Extract the (x, y) coordinate from the center of the cell holding the provided text.  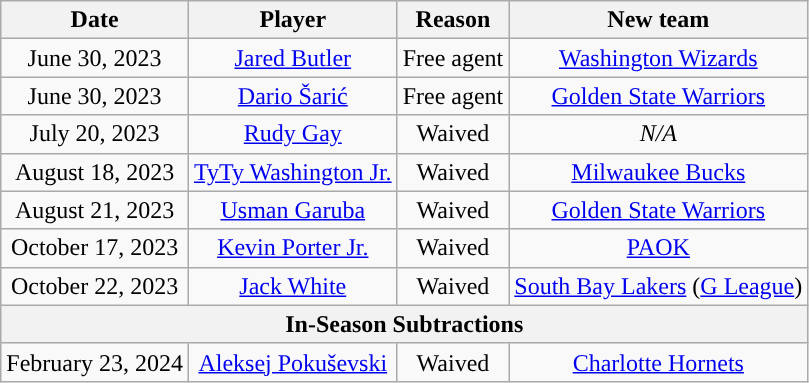
Player (292, 20)
Washington Wizards (658, 58)
South Bay Lakers (G League) (658, 286)
PAOK (658, 248)
Aleksej Pokuševski (292, 362)
Usman Garuba (292, 210)
August 18, 2023 (95, 172)
Kevin Porter Jr. (292, 248)
October 22, 2023 (95, 286)
Jared Butler (292, 58)
Rudy Gay (292, 134)
Jack White (292, 286)
New team (658, 20)
Charlotte Hornets (658, 362)
Reason (453, 20)
Milwaukee Bucks (658, 172)
July 20, 2023 (95, 134)
TyTy Washington Jr. (292, 172)
October 17, 2023 (95, 248)
N/A (658, 134)
February 23, 2024 (95, 362)
August 21, 2023 (95, 210)
Date (95, 20)
In-Season Subtractions (404, 324)
Dario Šarić (292, 96)
